Return (x, y) of the center of cell containing provided text 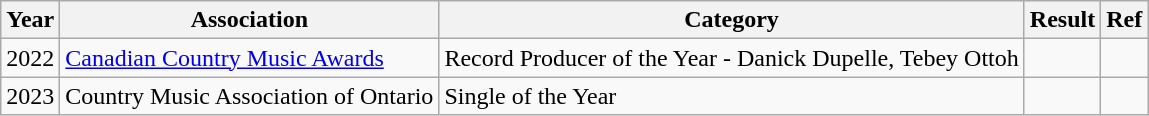
Record Producer of the Year - Danick Dupelle, Tebey Ottoh (732, 58)
2022 (30, 58)
Category (732, 20)
Ref (1124, 20)
2023 (30, 96)
Result (1062, 20)
Association (250, 20)
Single of the Year (732, 96)
Country Music Association of Ontario (250, 96)
Canadian Country Music Awards (250, 58)
Year (30, 20)
